Extract the (X, Y) coordinate from the center of the cell holding the provided text.  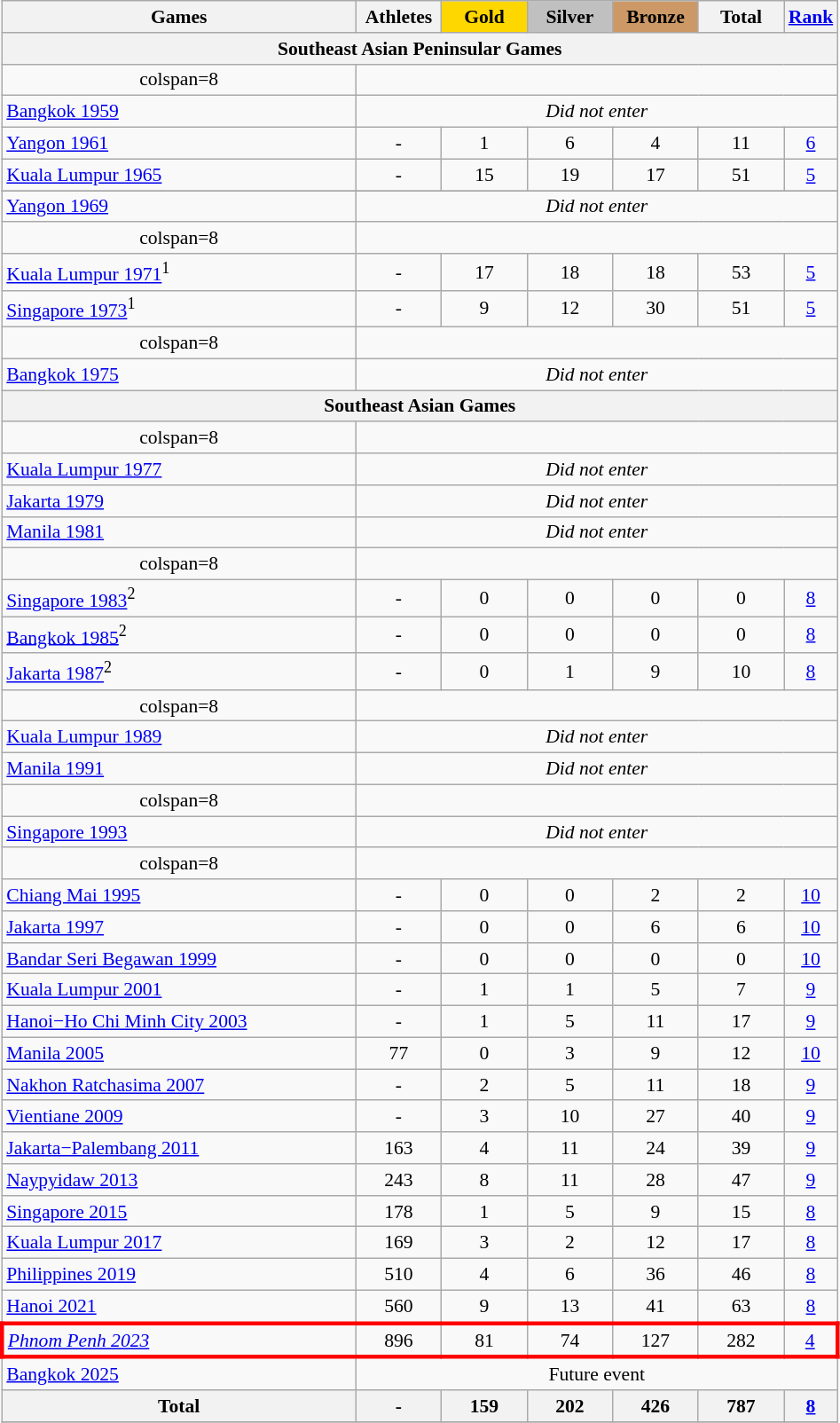
36 (656, 1275)
24 (656, 1148)
Singapore 19832 (179, 598)
Jakarta 1979 (179, 501)
40 (742, 1117)
Southeast Asian Games (420, 406)
Nakhon Ratchasima 2007 (179, 1085)
Vientiane 2009 (179, 1117)
Kuala Lumpur 19711 (179, 271)
Hanoi−Ho Chi Minh City 2003 (179, 1022)
27 (656, 1117)
Kuala Lumpur 2017 (179, 1243)
Jakarta−Palembang 2011 (179, 1148)
Chiang Mai 1995 (179, 895)
510 (399, 1275)
74 (569, 1341)
28 (656, 1180)
Yangon 1969 (179, 207)
Manila 2005 (179, 1054)
560 (399, 1308)
30 (656, 309)
Athletes (399, 17)
Rank (811, 17)
Jakarta 19872 (179, 671)
Kuala Lumpur 1965 (179, 175)
41 (656, 1308)
787 (742, 1406)
46 (742, 1275)
Games (179, 17)
Philippines 2019 (179, 1275)
426 (656, 1406)
Bronze (656, 17)
Bandar Seri Begawan 1999 (179, 959)
53 (742, 271)
81 (484, 1341)
77 (399, 1054)
Hanoi 2021 (179, 1308)
Naypyidaw 2013 (179, 1180)
282 (742, 1341)
Kuala Lumpur 1977 (179, 469)
Singapore 1993 (179, 832)
Yangon 1961 (179, 144)
Jakarta 1997 (179, 927)
Gold (484, 17)
19 (569, 175)
Bangkok 19852 (179, 635)
39 (742, 1148)
Bangkok 1975 (179, 374)
202 (569, 1406)
Bangkok 2025 (179, 1373)
Manila 1981 (179, 533)
178 (399, 1212)
47 (742, 1180)
63 (742, 1308)
Southeast Asian Peninsular Games (420, 49)
Manila 1991 (179, 769)
169 (399, 1243)
7 (742, 990)
13 (569, 1308)
163 (399, 1148)
Kuala Lumpur 1989 (179, 737)
Singapore 2015 (179, 1212)
Kuala Lumpur 2001 (179, 990)
Phnom Penh 2023 (179, 1341)
Silver (569, 17)
Singapore 19731 (179, 309)
127 (656, 1341)
Future event (596, 1373)
896 (399, 1341)
159 (484, 1406)
243 (399, 1180)
Bangkok 1959 (179, 112)
